Search for the cell housing the specified text and yield its (X, Y) center coordinate. 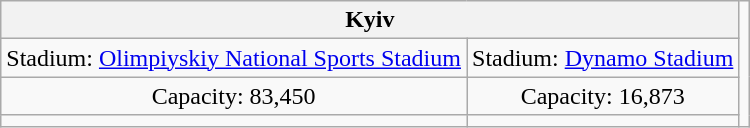
Stadium: Olimpiyskiy National Sports Stadium (234, 58)
Stadium: Dynamo Stadium (602, 58)
Kyiv (370, 20)
Capacity: 83,450 (234, 96)
Capacity: 16,873 (602, 96)
